Provide the (x, y) coordinate of the cell's center where the given text is located.  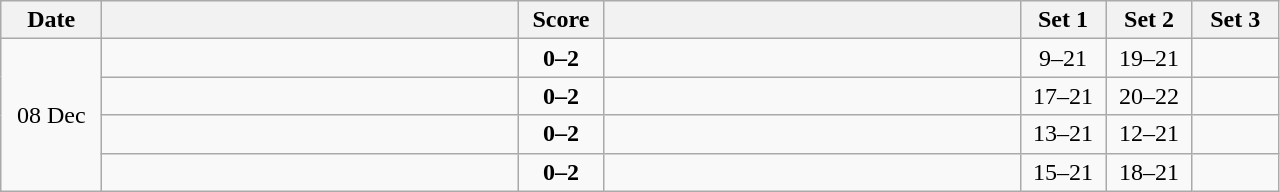
Date (52, 20)
13–21 (1063, 134)
Set 3 (1235, 20)
18–21 (1149, 172)
Set 2 (1149, 20)
9–21 (1063, 58)
17–21 (1063, 96)
08 Dec (52, 115)
19–21 (1149, 58)
20–22 (1149, 96)
Score (561, 20)
12–21 (1149, 134)
15–21 (1063, 172)
Set 1 (1063, 20)
